Search for the cell housing the specified text and yield its [X, Y] center coordinate. 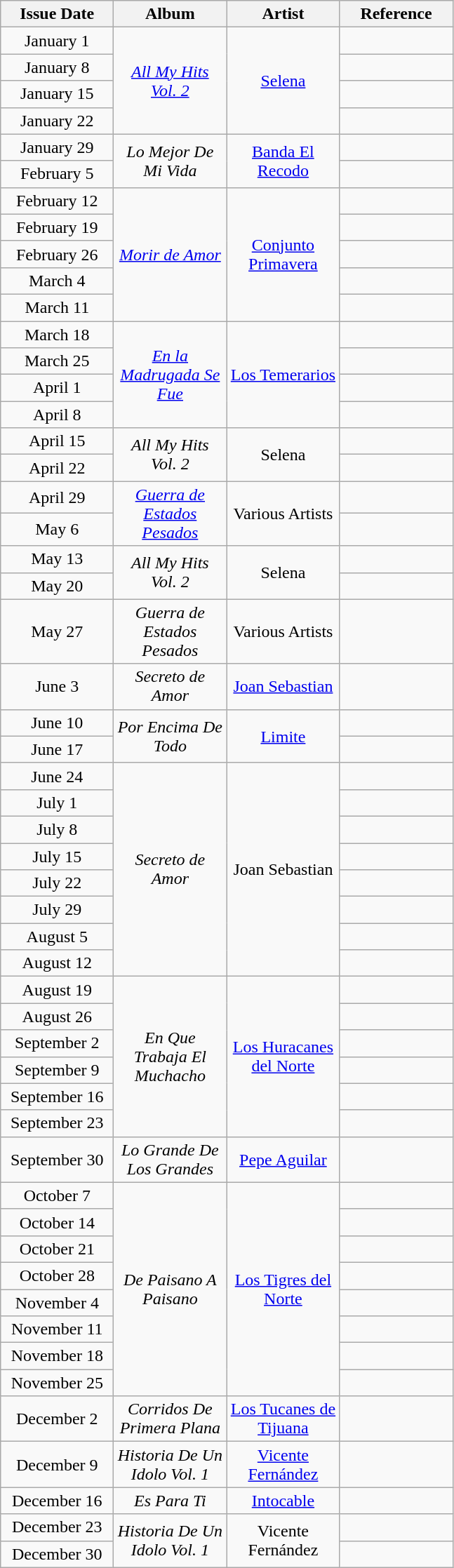
En Que Trabaja El Muchacho [170, 1057]
Lo Grande De Los Grandes [170, 1159]
July 22 [58, 883]
November 11 [58, 1329]
Conjunto Primavera [283, 254]
March 25 [58, 361]
August 26 [58, 1017]
July 15 [58, 857]
June 3 [58, 686]
January 22 [58, 121]
Pepe Aguilar [283, 1159]
Los Tucanes de Tijuana [283, 1419]
March 18 [58, 335]
Por Encima De Todo [170, 736]
De Paisano A Paisano [170, 1289]
September 9 [58, 1070]
Issue Date [58, 14]
July 29 [58, 910]
December 16 [58, 1501]
August 5 [58, 937]
Es Para Ti [170, 1501]
March 11 [58, 307]
February 19 [58, 227]
November 25 [58, 1383]
December 30 [58, 1554]
February 26 [58, 254]
Lo Mejor De Mi Vida [170, 161]
December 2 [58, 1419]
Album [170, 14]
October 7 [58, 1195]
Corridos De Primera Plana [170, 1419]
Intocable [283, 1501]
April 15 [58, 441]
June 10 [58, 723]
January 29 [58, 147]
August 19 [58, 990]
Reference [396, 14]
September 2 [58, 1043]
February 5 [58, 174]
September 30 [58, 1159]
June 24 [58, 776]
May 20 [58, 586]
October 28 [58, 1275]
August 12 [58, 963]
January 8 [58, 67]
March 4 [58, 281]
January 1 [58, 41]
April 8 [58, 415]
Morir de Amor [170, 254]
February 12 [58, 201]
November 4 [58, 1303]
En la Madrugada Se Fue [170, 375]
January 15 [58, 94]
Limite [283, 736]
July 1 [58, 803]
April 22 [58, 468]
April 29 [58, 497]
Los Tigres del Norte [283, 1289]
Artist [283, 14]
May 6 [58, 530]
May 13 [58, 559]
October 14 [58, 1222]
June 17 [58, 749]
December 9 [58, 1465]
September 23 [58, 1123]
April 1 [58, 388]
July 8 [58, 829]
November 18 [58, 1356]
October 21 [58, 1249]
Los Huracanes del Norte [283, 1057]
Banda El Recodo [283, 161]
Los Temerarios [283, 375]
May 27 [58, 631]
September 16 [58, 1097]
December 23 [58, 1527]
